Extract the [X, Y] coordinate from the center of the cell holding the provided text.  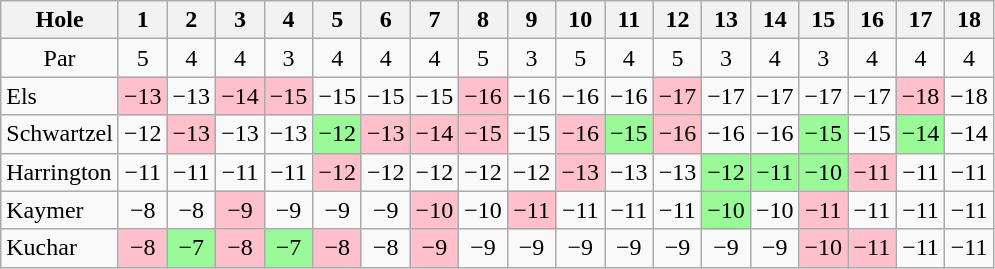
16 [872, 20]
7 [434, 20]
12 [678, 20]
Kaymer [60, 210]
17 [920, 20]
8 [484, 20]
13 [726, 20]
Hole [60, 20]
Schwartzel [60, 134]
Kuchar [60, 248]
10 [580, 20]
2 [192, 20]
1 [142, 20]
11 [630, 20]
Par [60, 58]
18 [970, 20]
6 [386, 20]
Els [60, 96]
15 [824, 20]
14 [774, 20]
Harrington [60, 172]
9 [532, 20]
